Identify which cell holds the provided text, then report its [x, y] central coordinate. 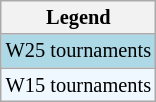
W25 tournaments [78, 51]
Legend [78, 17]
W15 tournaments [78, 85]
